Return (X, Y) of the center of cell containing provided text 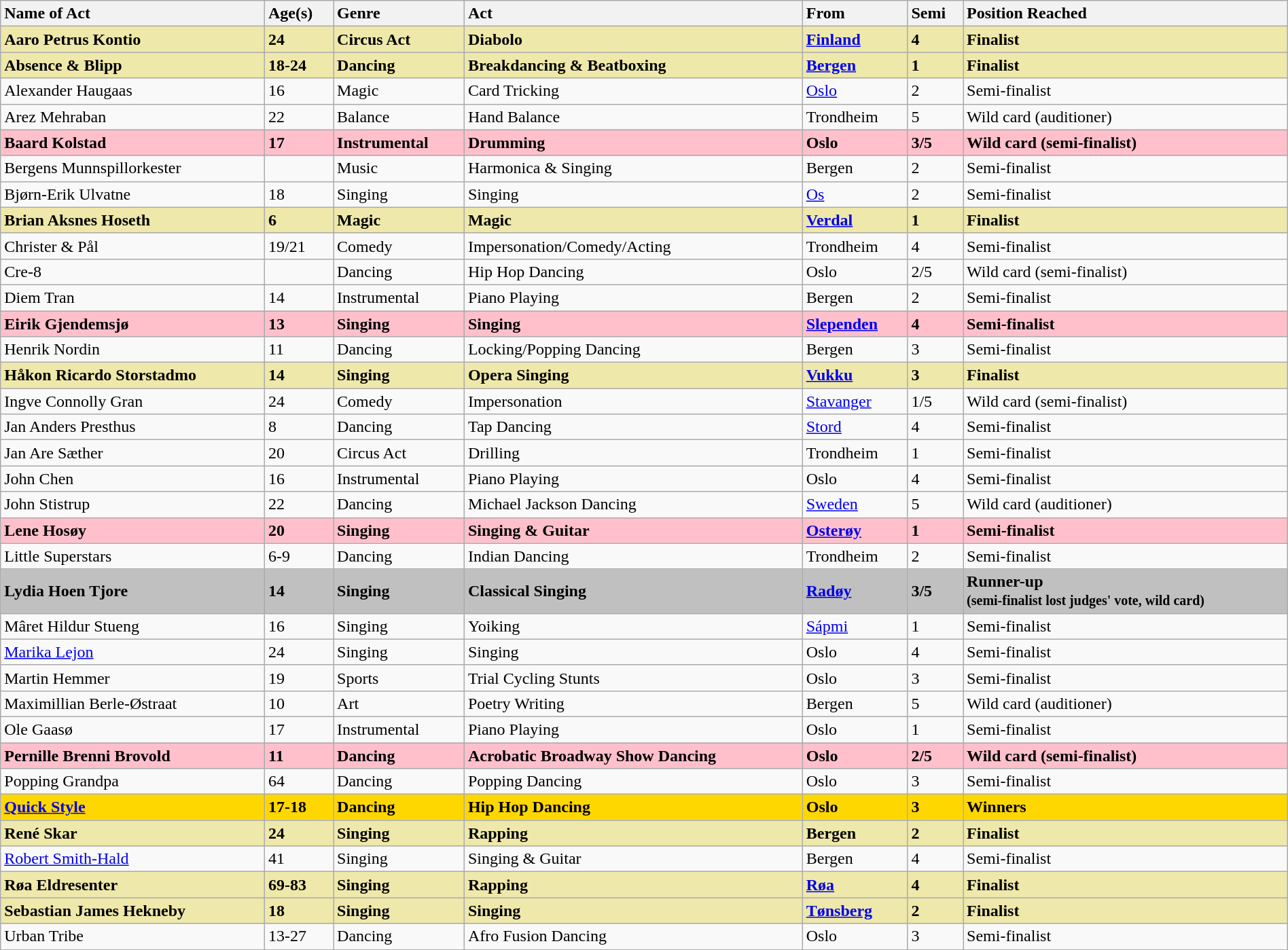
From (855, 14)
Art (399, 704)
Music (399, 168)
18-24 (299, 65)
Stavanger (855, 401)
Cre-8 (133, 272)
Diabolo (633, 39)
Card Tricking (633, 91)
Indian Dancing (633, 556)
Pernille Brenni Brovold (133, 756)
Stord (855, 427)
Genre (399, 14)
John Stistrup (133, 505)
Vukku (855, 376)
Aaro Petrus Kontio (133, 39)
Opera Singing (633, 376)
Impersonation (633, 401)
Winners (1126, 807)
Name of Act (133, 14)
Alexander Haugaas (133, 91)
Maximillian Berle-Østraat (133, 704)
John Chen (133, 479)
Håkon Ricardo Storstadmo (133, 376)
Henrik Nordin (133, 350)
Trial Cycling Stunts (633, 678)
Harmonica & Singing (633, 168)
19/21 (299, 246)
Eirik Gjendemsjø (133, 324)
Acrobatic Broadway Show Dancing (633, 756)
Bergens Munnspillorkester (133, 168)
Finland (855, 39)
Hand Balance (633, 117)
Osterøy (855, 530)
Ole Gaasø (133, 729)
Tap Dancing (633, 427)
Marika Lejon (133, 652)
Absence & Blipp (133, 65)
6 (299, 220)
Quick Style (133, 807)
13 (299, 324)
Arez Mehraban (133, 117)
Røa Eldresenter (133, 885)
Robert Smith-Hald (133, 859)
6-9 (299, 556)
41 (299, 859)
Semi (935, 14)
Jan Anders Presthus (133, 427)
Verdal (855, 220)
Age(s) (299, 14)
Act (633, 14)
Radøy (855, 591)
Impersonation/Comedy/Acting (633, 246)
Runner-up (semi-finalist lost judges' vote, wild card) (1126, 591)
Lene Hosøy (133, 530)
Mâret Hildur Stueng (133, 626)
Os (855, 194)
Yoiking (633, 626)
Balance (399, 117)
Baard Kolstad (133, 143)
64 (299, 782)
Sápmi (855, 626)
Popping Grandpa (133, 782)
10 (299, 704)
Little Superstars (133, 556)
Locking/Popping Dancing (633, 350)
Bjørn-Erik Ulvatne (133, 194)
Christer & Pål (133, 246)
Sebastian James Hekneby (133, 911)
Poetry Writing (633, 704)
69-83 (299, 885)
Diem Tran (133, 297)
Michael Jackson Dancing (633, 505)
Afro Fusion Dancing (633, 936)
Drumming (633, 143)
19 (299, 678)
Position Reached (1126, 14)
Brian Aksnes Hoseth (133, 220)
Ingve Connolly Gran (133, 401)
Jan Are Sæther (133, 453)
17-18 (299, 807)
Sports (399, 678)
Lydia Hoen Tjore (133, 591)
Breakdancing & Beatboxing (633, 65)
René Skar (133, 833)
1/5 (935, 401)
Tønsberg (855, 911)
Urban Tribe (133, 936)
Popping Dancing (633, 782)
Røa (855, 885)
Slependen (855, 324)
Sweden (855, 505)
Drilling (633, 453)
8 (299, 427)
Martin Hemmer (133, 678)
13-27 (299, 936)
Classical Singing (633, 591)
